Return (X, Y) of the center of cell containing provided text 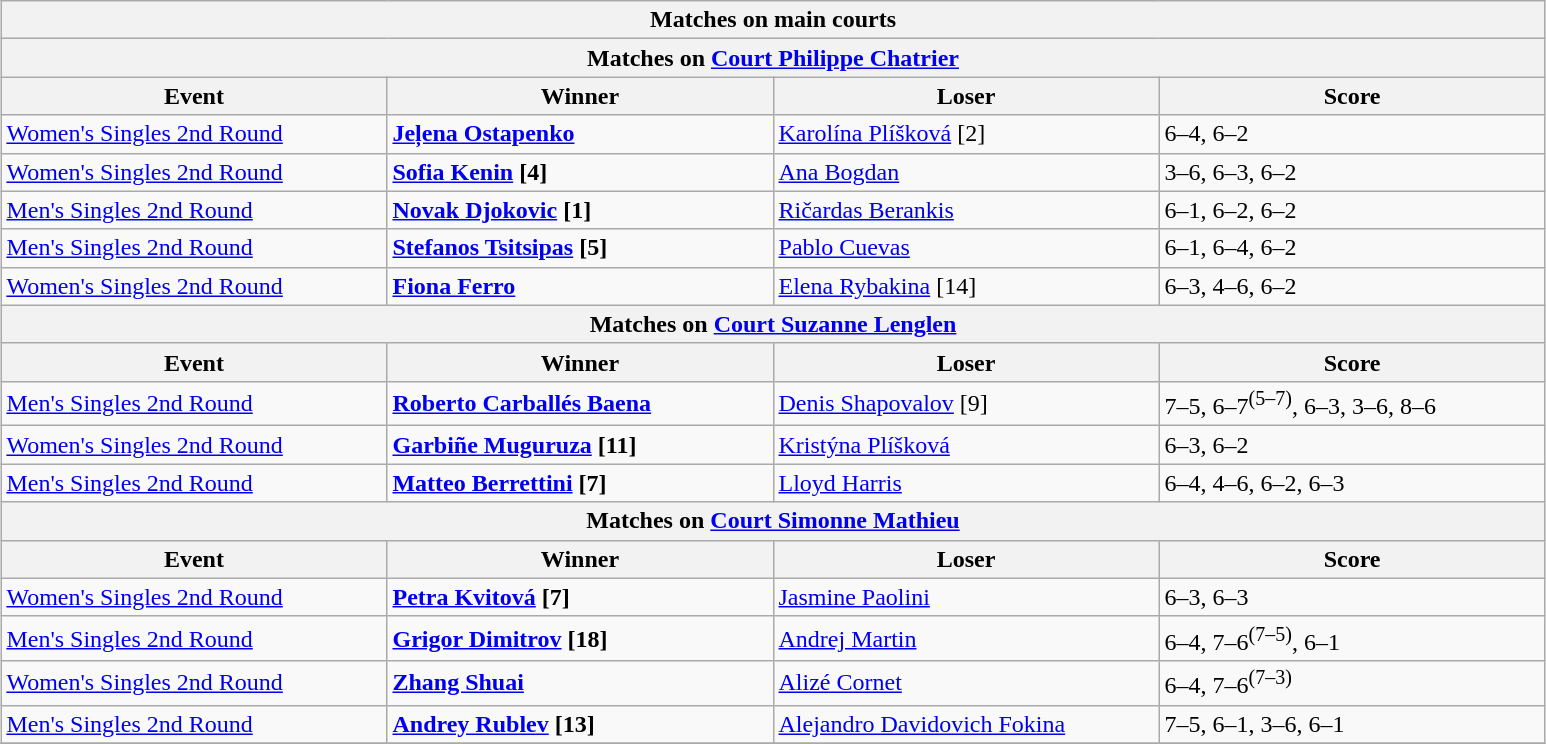
Matches on Court Suzanne Lenglen (773, 324)
Andrey Rublev [13] (580, 724)
Petra Kvitová [7] (580, 597)
6–3, 6–3 (1352, 597)
6–4, 7–6(7–3) (1352, 684)
3–6, 6–3, 6–2 (1352, 172)
Grigor Dimitrov [18] (580, 638)
6–4, 6–2 (1352, 134)
Stefanos Tsitsipas [5] (580, 248)
Ričardas Berankis (966, 210)
6–3, 6–2 (1352, 445)
Lloyd Harris (966, 483)
6–1, 6–2, 6–2 (1352, 210)
Karolína Plíšková [2] (966, 134)
Roberto Carballés Baena (580, 404)
Andrej Martin (966, 638)
Matches on Court Simonne Mathieu (773, 521)
Zhang Shuai (580, 684)
Denis Shapovalov [9] (966, 404)
Sofia Kenin [4] (580, 172)
6–4, 4–6, 6–2, 6–3 (1352, 483)
6–3, 4–6, 6–2 (1352, 286)
Alejandro Davidovich Fokina (966, 724)
Matches on main courts (773, 20)
6–1, 6–4, 6–2 (1352, 248)
Jeļena Ostapenko (580, 134)
Matteo Berrettini [7] (580, 483)
Pablo Cuevas (966, 248)
7–5, 6–1, 3–6, 6–1 (1352, 724)
7–5, 6–7(5–7), 6–3, 3–6, 8–6 (1352, 404)
Jasmine Paolini (966, 597)
Matches on Court Philippe Chatrier (773, 58)
Alizé Cornet (966, 684)
Kristýna Plíšková (966, 445)
Garbiñe Muguruza [11] (580, 445)
Novak Djokovic [1] (580, 210)
6–4, 7–6(7–5), 6–1 (1352, 638)
Fiona Ferro (580, 286)
Ana Bogdan (966, 172)
Elena Rybakina [14] (966, 286)
